Find where the given text appears and provide that cell's center as [x, y] coordinate. 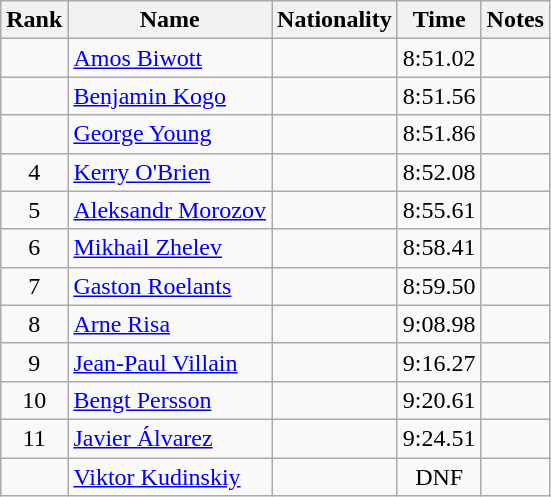
Javier Álvarez [170, 438]
Rank [34, 20]
8 [34, 324]
8:55.61 [439, 210]
Amos Biwott [170, 58]
9:20.61 [439, 400]
9 [34, 362]
9:24.51 [439, 438]
Time [439, 20]
4 [34, 172]
10 [34, 400]
Kerry O'Brien [170, 172]
Notes [515, 20]
8:51.86 [439, 134]
9:08.98 [439, 324]
Bengt Persson [170, 400]
Jean-Paul Villain [170, 362]
Aleksandr Morozov [170, 210]
11 [34, 438]
Nationality [335, 20]
Viktor Kudinskiy [170, 477]
Gaston Roelants [170, 286]
8:58.41 [439, 248]
Name [170, 20]
George Young [170, 134]
8:51.02 [439, 58]
8:52.08 [439, 172]
6 [34, 248]
5 [34, 210]
8:51.56 [439, 96]
8:59.50 [439, 286]
Mikhail Zhelev [170, 248]
Arne Risa [170, 324]
DNF [439, 477]
Benjamin Kogo [170, 96]
9:16.27 [439, 362]
7 [34, 286]
